Locate the cell with the specified text and output its [x, y] center coordinate. 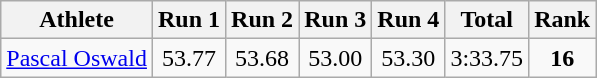
3:33.75 [487, 58]
Run 2 [262, 20]
53.68 [262, 58]
53.00 [336, 58]
16 [562, 58]
Run 3 [336, 20]
53.30 [408, 58]
Athlete [77, 20]
Run 4 [408, 20]
53.77 [188, 58]
Pascal Oswald [77, 58]
Total [487, 20]
Rank [562, 20]
Run 1 [188, 20]
